Identify which cell holds the provided text, then report its [X, Y] central coordinate. 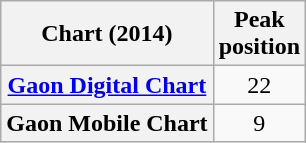
Peakposition [259, 34]
Chart (2014) [107, 34]
Gaon Mobile Chart [107, 123]
Gaon Digital Chart [107, 85]
9 [259, 123]
22 [259, 85]
